Return the [x, y] coordinate for the center point of the cell that contains the specified text.  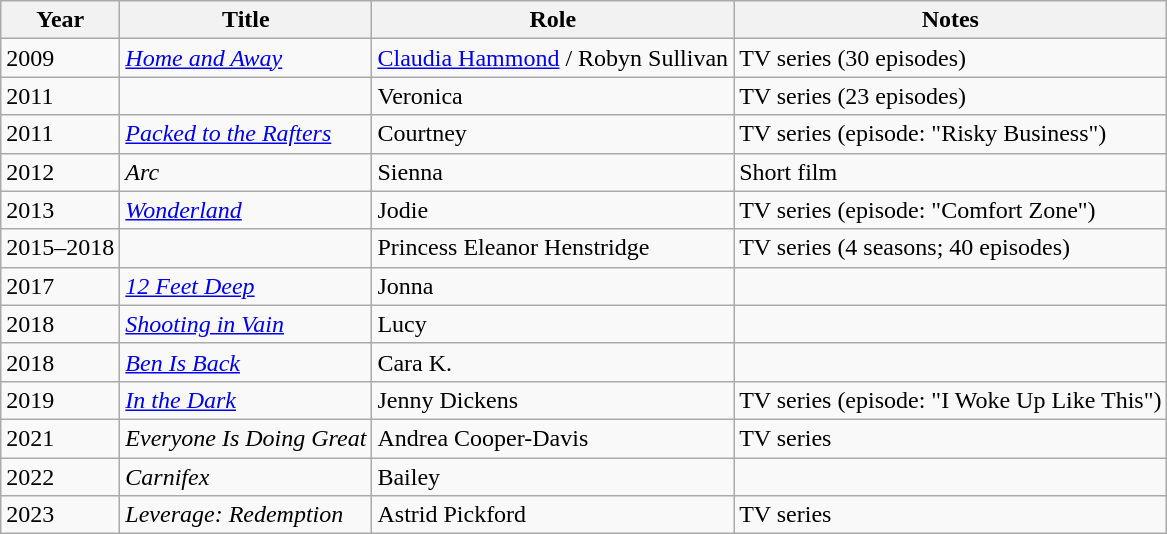
Jodie [553, 210]
Ben Is Back [246, 362]
Short film [950, 172]
TV series (episode: "I Woke Up Like This") [950, 400]
In the Dark [246, 400]
Courtney [553, 134]
Title [246, 20]
TV series (episode: "Comfort Zone") [950, 210]
2013 [60, 210]
Role [553, 20]
Claudia Hammond / Robyn Sullivan [553, 58]
Jenny Dickens [553, 400]
Bailey [553, 477]
2023 [60, 515]
Arc [246, 172]
2017 [60, 286]
Andrea Cooper-Davis [553, 438]
Veronica [553, 96]
Leverage: Redemption [246, 515]
Packed to the Rafters [246, 134]
12 Feet Deep [246, 286]
2012 [60, 172]
TV series (23 episodes) [950, 96]
Carnifex [246, 477]
TV series (4 seasons; 40 episodes) [950, 248]
Princess Eleanor Henstridge [553, 248]
TV series (30 episodes) [950, 58]
Wonderland [246, 210]
Jonna [553, 286]
Astrid Pickford [553, 515]
2015–2018 [60, 248]
Shooting in Vain [246, 324]
2009 [60, 58]
2021 [60, 438]
Everyone Is Doing Great [246, 438]
Lucy [553, 324]
2022 [60, 477]
TV series (episode: "Risky Business") [950, 134]
2019 [60, 400]
Notes [950, 20]
Sienna [553, 172]
Home and Away [246, 58]
Cara K. [553, 362]
Year [60, 20]
